Scan for the cell matching the given text and deliver its [X, Y] coordinate at center. 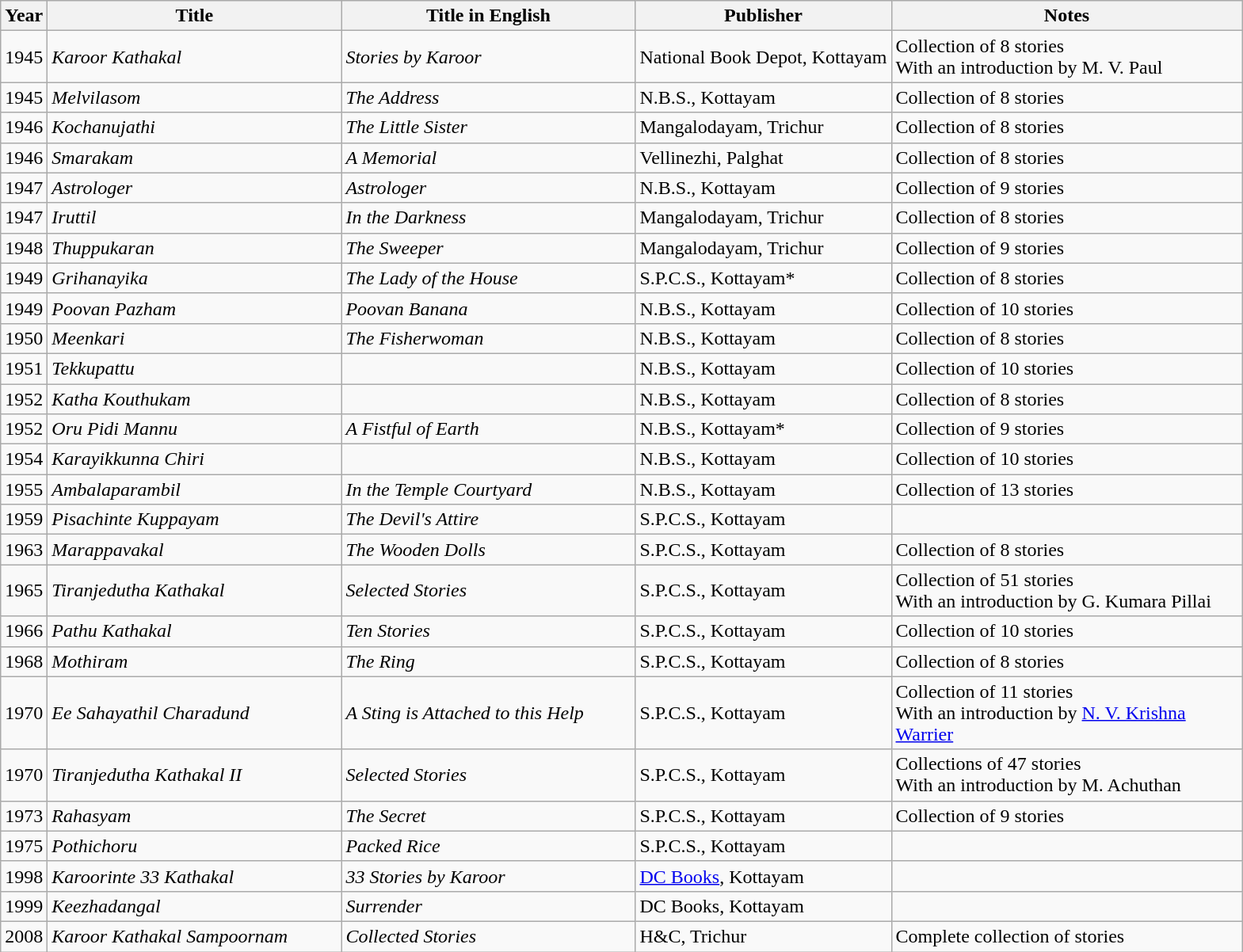
Ambalaparambil [195, 489]
Katha Kouthukam [195, 398]
A Fistful of Earth [488, 429]
1975 [24, 846]
Title [195, 16]
1948 [24, 248]
Tekkupattu [195, 368]
1955 [24, 489]
Poovan Banana [488, 308]
Poovan Pazham [195, 308]
Smarakam [195, 158]
In the Temple Courtyard [488, 489]
Karayikkunna Chiri [195, 459]
The Address [488, 97]
Collection of 8 storiesWith an introduction by M. V. Paul [1066, 57]
Iruttil [195, 218]
Title in English [488, 16]
Grihanayika [195, 278]
Stories by Karoor [488, 57]
Surrender [488, 906]
1998 [24, 876]
Keezhadangal [195, 906]
A Memorial [488, 158]
Kochanujathi [195, 128]
A Sting is Attached to this Help [488, 713]
Mothiram [195, 661]
1950 [24, 338]
33 Stories by Karoor [488, 876]
Collected Stories [488, 936]
Thuppukaran [195, 248]
Marappavakal [195, 550]
Collections of 47 storiesWith an introduction by M. Achuthan [1066, 775]
Rahasyam [195, 816]
Tiranjedutha Kathakal [195, 591]
1954 [24, 459]
Pothichoru [195, 846]
Year [24, 16]
Pisachinte Kuppayam [195, 520]
The Wooden Dolls [488, 550]
1999 [24, 906]
Collection of 13 stories [1066, 489]
The Sweeper [488, 248]
Tiranjedutha Kathakal II [195, 775]
The Little Sister [488, 128]
Notes [1066, 16]
1963 [24, 550]
2008 [24, 936]
Vellinezhi, Palghat [764, 158]
Ten Stories [488, 631]
1951 [24, 368]
Pathu Kathakal [195, 631]
1966 [24, 631]
Packed Rice [488, 846]
Karoorinte 33 Kathakal [195, 876]
In the Darkness [488, 218]
Meenkari [195, 338]
S.P.C.S., Kottayam* [764, 278]
N.B.S., Kottayam* [764, 429]
Publisher [764, 16]
Karoor Kathakal [195, 57]
1959 [24, 520]
Ee Sahayathil Charadund [195, 713]
The Ring [488, 661]
1965 [24, 591]
Karoor Kathakal Sampoornam [195, 936]
Collection of 11 storiesWith an introduction by N. V. Krishna Warrier [1066, 713]
The Devil's Attire [488, 520]
The Lady of the House [488, 278]
H&C, Trichur [764, 936]
Collection of 51 storiesWith an introduction by G. Kumara Pillai [1066, 591]
Complete collection of stories [1066, 936]
Oru Pidi Mannu [195, 429]
1973 [24, 816]
1968 [24, 661]
Melvilasom [195, 97]
The Secret [488, 816]
National Book Depot, Kottayam [764, 57]
The Fisherwoman [488, 338]
